Return [X, Y] of the center of cell containing provided text 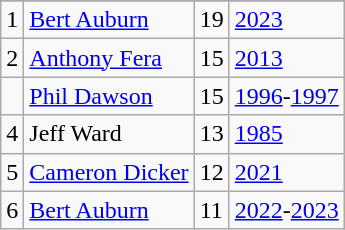
2013 [286, 58]
Anthony Fera [109, 58]
1996-1997 [286, 96]
4 [12, 134]
2 [12, 58]
Phil Dawson [109, 96]
2023 [286, 20]
5 [12, 172]
2022-2023 [286, 210]
1 [12, 20]
11 [212, 210]
1985 [286, 134]
2021 [286, 172]
19 [212, 20]
Cameron Dicker [109, 172]
6 [12, 210]
Jeff Ward [109, 134]
12 [212, 172]
13 [212, 134]
